Find where the given text appears and provide that cell's center as (x, y) coordinate. 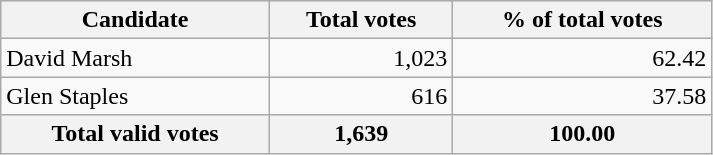
Total votes (360, 20)
37.58 (582, 96)
1,639 (360, 134)
David Marsh (136, 58)
616 (360, 96)
Candidate (136, 20)
Glen Staples (136, 96)
1,023 (360, 58)
100.00 (582, 134)
Total valid votes (136, 134)
62.42 (582, 58)
% of total votes (582, 20)
